Identify which cell holds the provided text, then report its (X, Y) central coordinate. 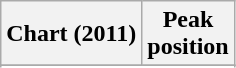
Peakposition (188, 34)
Chart (2011) (72, 34)
